Locate the cell with the specified text and output its (x, y) center coordinate. 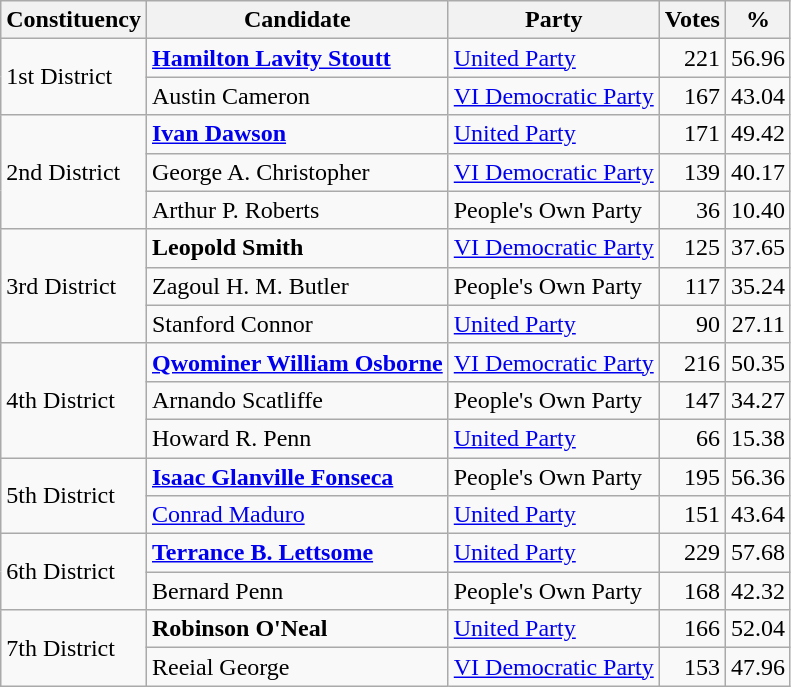
Conrad Maduro (297, 515)
George A. Christopher (297, 172)
Ivan Dawson (297, 134)
7th District (74, 648)
151 (692, 515)
57.68 (758, 553)
Arnando Scatliffe (297, 400)
42.32 (758, 591)
1st District (74, 77)
168 (692, 591)
56.36 (758, 477)
166 (692, 629)
2nd District (74, 172)
Isaac Glanville Fonseca (297, 477)
229 (692, 553)
221 (692, 58)
171 (692, 134)
Terrance B. Lettsome (297, 553)
Party (554, 20)
35.24 (758, 286)
36 (692, 210)
195 (692, 477)
139 (692, 172)
Votes (692, 20)
Leopold Smith (297, 248)
37.65 (758, 248)
43.04 (758, 96)
52.04 (758, 629)
Reeial George (297, 667)
Stanford Connor (297, 324)
Arthur P. Roberts (297, 210)
15.38 (758, 438)
50.35 (758, 362)
Zagoul H. M. Butler (297, 286)
49.42 (758, 134)
4th District (74, 400)
% (758, 20)
27.11 (758, 324)
56.96 (758, 58)
Candidate (297, 20)
Robinson O'Neal (297, 629)
43.64 (758, 515)
125 (692, 248)
Constituency (74, 20)
Bernard Penn (297, 591)
47.96 (758, 667)
5th District (74, 496)
216 (692, 362)
Qwominer William Osborne (297, 362)
66 (692, 438)
90 (692, 324)
10.40 (758, 210)
34.27 (758, 400)
167 (692, 96)
3rd District (74, 286)
Austin Cameron (297, 96)
Hamilton Lavity Stoutt (297, 58)
40.17 (758, 172)
153 (692, 667)
117 (692, 286)
Howard R. Penn (297, 438)
6th District (74, 572)
147 (692, 400)
